Extract the (X, Y) coordinate from the center of the cell holding the provided text.  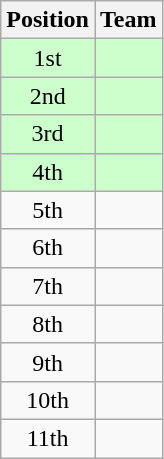
9th (48, 362)
1st (48, 58)
2nd (48, 96)
5th (48, 210)
Team (128, 20)
Position (48, 20)
8th (48, 324)
4th (48, 172)
11th (48, 438)
3rd (48, 134)
10th (48, 400)
6th (48, 248)
7th (48, 286)
